Capture the cell that displays the provided text and extract its [x, y] central coordinate. 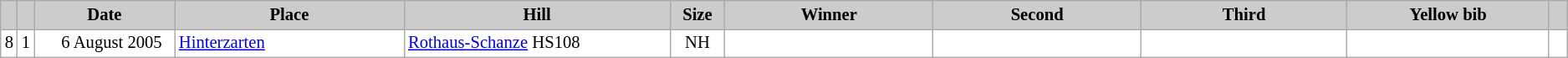
NH [697, 43]
Date [105, 14]
Hill [537, 14]
Hinterzarten [289, 43]
6 August 2005 [105, 43]
Rothaus-Schanze HS108 [537, 43]
1 [26, 43]
Size [697, 14]
Place [289, 14]
Third [1244, 14]
Second [1037, 14]
Yellow bib [1448, 14]
Winner [830, 14]
8 [9, 43]
